Output the [x, y] coordinate of the center of the cell containing the given text.  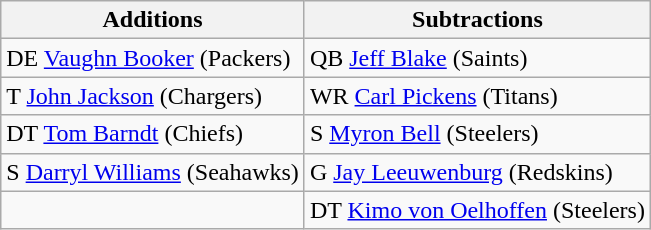
G Jay Leeuwenburg (Redskins) [477, 172]
DT Kimo von Oelhoffen (Steelers) [477, 210]
Subtractions [477, 20]
Additions [153, 20]
S Myron Bell (Steelers) [477, 134]
T John Jackson (Chargers) [153, 96]
WR Carl Pickens (Titans) [477, 96]
DT Tom Barndt (Chiefs) [153, 134]
DE Vaughn Booker (Packers) [153, 58]
S Darryl Williams (Seahawks) [153, 172]
QB Jeff Blake (Saints) [477, 58]
